Capture the cell that displays the provided text and extract its [X, Y] central coordinate. 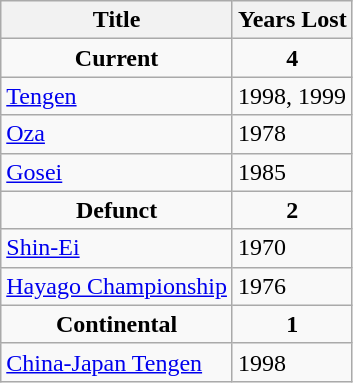
Years Lost [292, 20]
Tengen [117, 96]
China-Japan Tengen [117, 362]
Defunct [117, 210]
1985 [292, 172]
Oza [117, 134]
Title [117, 20]
Current [117, 58]
Shin-Ei [117, 248]
Gosei [117, 172]
1978 [292, 134]
1 [292, 324]
1970 [292, 248]
1998, 1999 [292, 96]
1998 [292, 362]
Hayago Championship [117, 286]
2 [292, 210]
Continental [117, 324]
4 [292, 58]
1976 [292, 286]
